Detect which cell encompasses the target text, then output its (x, y) center coordinate. 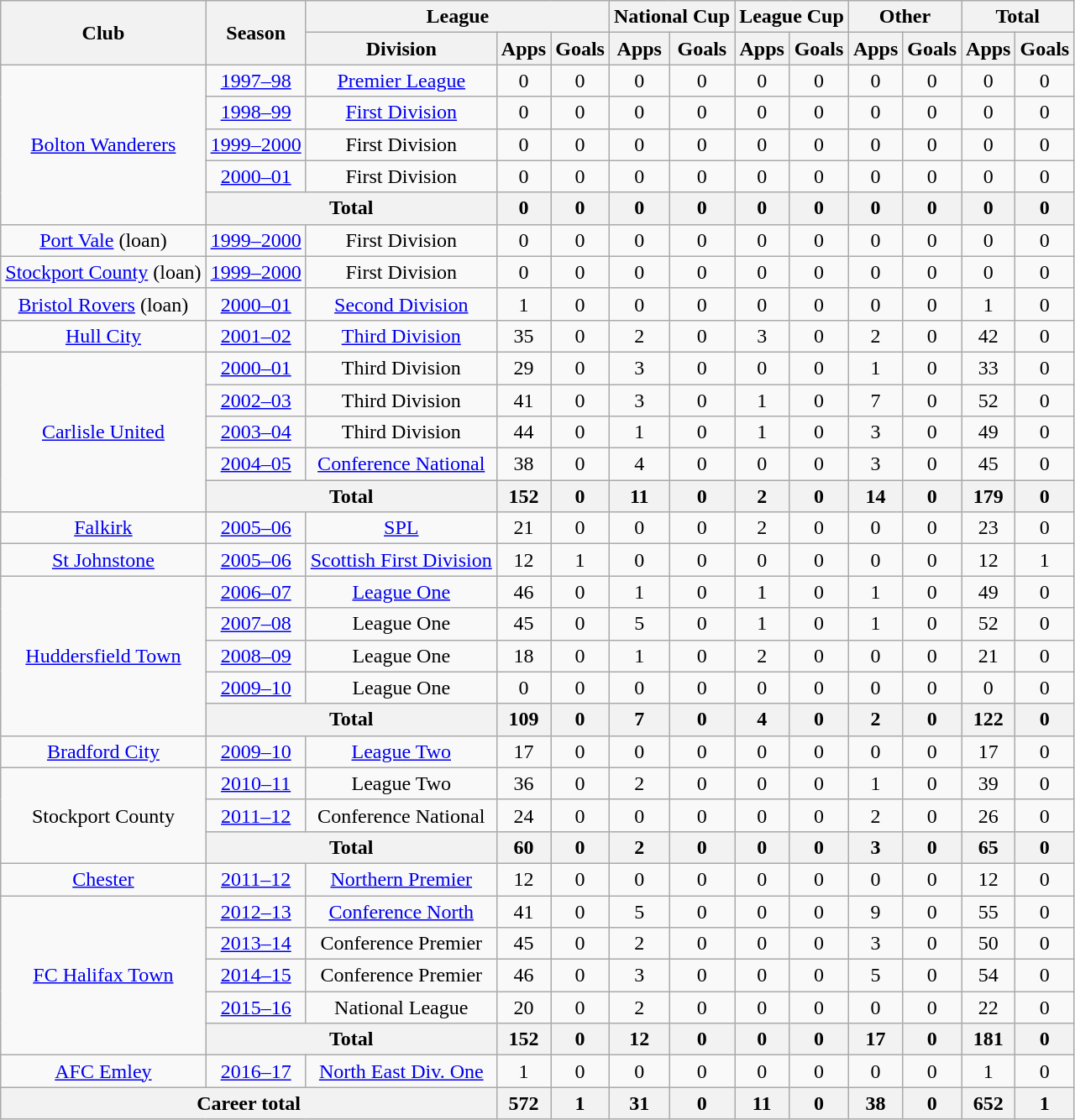
Bradford City (103, 751)
24 (523, 815)
Club (103, 33)
2006–07 (255, 592)
Northern Premier (401, 879)
National Cup (672, 17)
Stockport County (loan) (103, 272)
SPL (401, 528)
Season (255, 33)
55 (988, 911)
652 (988, 1103)
20 (523, 1007)
Bristol Rovers (loan) (103, 304)
2015–16 (255, 1007)
Huddersfield Town (103, 656)
42 (988, 336)
2010–11 (255, 783)
2003–04 (255, 432)
FC Halifax Town (103, 975)
23 (988, 528)
League Cup (792, 17)
National League (401, 1007)
26 (988, 815)
181 (988, 1039)
League (457, 17)
2007–08 (255, 624)
2012–13 (255, 911)
9 (875, 911)
AFC Emley (103, 1071)
Career total (249, 1103)
Scottish First Division (401, 560)
44 (523, 432)
Carlisle United (103, 432)
33 (988, 368)
54 (988, 976)
Chester (103, 879)
39 (988, 783)
2016–17 (255, 1071)
Port Vale (loan) (103, 240)
179 (988, 496)
36 (523, 783)
31 (639, 1103)
Premier League (401, 81)
1998–99 (255, 113)
2014–15 (255, 976)
2002–03 (255, 400)
2013–14 (255, 944)
2001–02 (255, 336)
65 (988, 847)
2004–05 (255, 464)
North East Div. One (401, 1071)
14 (875, 496)
1997–98 (255, 81)
35 (523, 336)
Hull City (103, 336)
Other (905, 17)
18 (523, 656)
St Johnstone (103, 560)
Falkirk (103, 528)
572 (523, 1103)
Conference North (401, 911)
60 (523, 847)
29 (523, 368)
Division (401, 49)
Bolton Wanderers (103, 144)
2008–09 (255, 656)
Stockport County (103, 815)
Second Division (401, 304)
122 (988, 720)
50 (988, 944)
22 (988, 1007)
109 (523, 720)
